From the cell containing the given text, extract its center point as (x, y) coordinate. 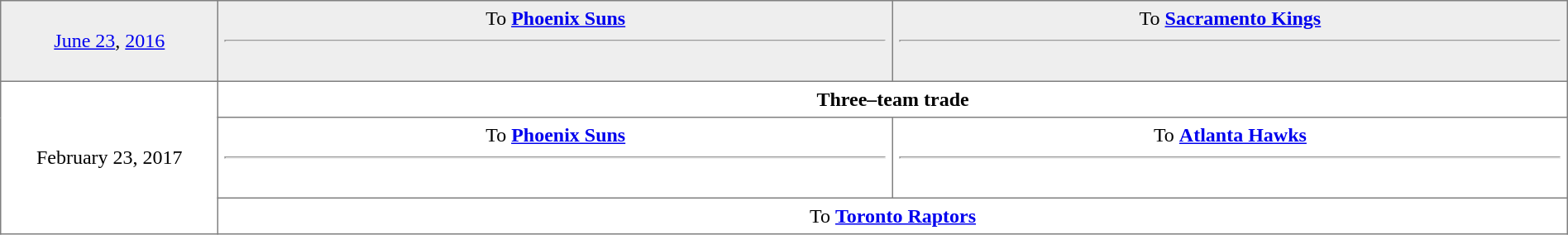
To Atlanta Hawks (1231, 158)
June 23, 2016 (109, 41)
To Sacramento Kings (1231, 41)
To Toronto Raptors (893, 216)
February 23, 2017 (109, 157)
Three–team trade (893, 99)
